Extract the (X, Y) coordinate from the center of the cell holding the provided text.  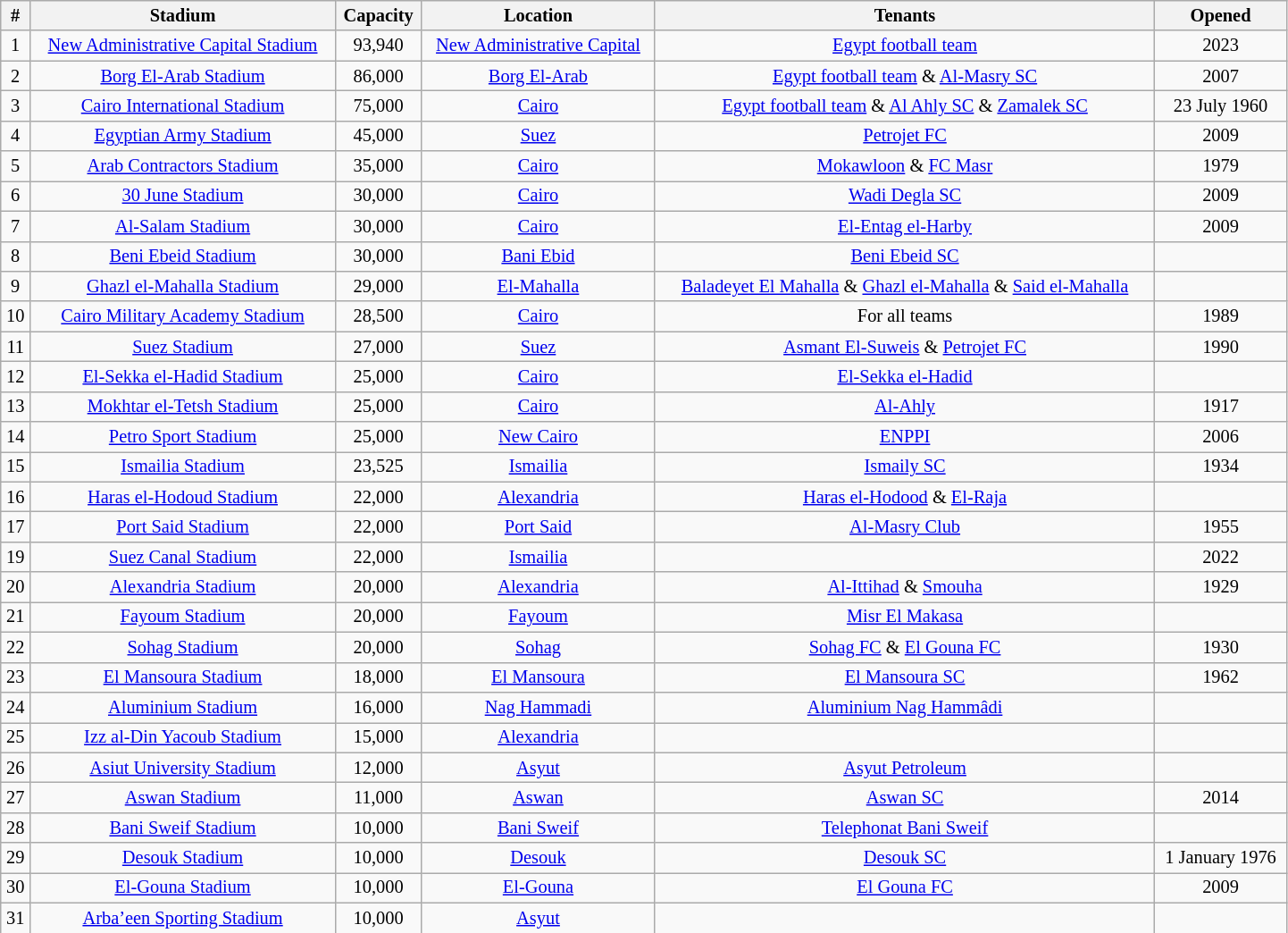
Arab Contractors Stadium (183, 166)
Opened (1220, 15)
New Administrative Capital Stadium (183, 46)
86,000 (378, 76)
1990 (1220, 347)
Mokhtar el-Tetsh Stadium (183, 407)
2007 (1220, 76)
El Mansoura Stadium (183, 677)
Al-Ittihad & Smouha (905, 587)
30 (16, 887)
12,000 (378, 768)
Misr El Makasa (905, 617)
Beni Ebeid Stadium (183, 256)
21 (16, 617)
31 (16, 918)
1 (16, 46)
Aswan SC (905, 797)
Beni Ebeid SC (905, 256)
2 (16, 76)
Aluminium Stadium (183, 707)
Egypt football team & Al-Masry SC (905, 76)
1989 (1220, 316)
Stadium (183, 15)
Nag Hammadi (539, 707)
20 (16, 587)
1979 (1220, 166)
8 (16, 256)
Tenants (905, 15)
16,000 (378, 707)
El-Mahalla (539, 286)
15,000 (378, 737)
17 (16, 526)
1930 (1220, 647)
19 (16, 557)
Wadi Degla SC (905, 196)
7 (16, 226)
2023 (1220, 46)
1 January 1976 (1220, 858)
Cairo International Stadium (183, 105)
29 (16, 858)
11 (16, 347)
Sohag (539, 647)
El Gouna FC (905, 887)
1929 (1220, 587)
Aswan Stadium (183, 797)
22 (16, 647)
28,500 (378, 316)
New Administrative Capital (539, 46)
El-Entag el-Harby (905, 226)
1962 (1220, 677)
14 (16, 437)
Port Said Stadium (183, 526)
Asmant El-Suweis & Petrojet FC (905, 347)
Egyptian Army Stadium (183, 136)
27,000 (378, 347)
Ismailia Stadium (183, 466)
El Mansoura SC (905, 677)
Egypt football team & Al Ahly SC & Zamalek SC (905, 105)
Ghazl el-Mahalla Stadium (183, 286)
Petro Sport Stadium (183, 437)
Arba’een Sporting Stadium (183, 918)
27 (16, 797)
6 (16, 196)
23 July 1960 (1220, 105)
El-Gouna Stadium (183, 887)
5 (16, 166)
Alexandria Stadium (183, 587)
12 (16, 376)
El-Gouna (539, 887)
Al-Ahly (905, 407)
Desouk SC (905, 858)
1917 (1220, 407)
Al-Salam Stadium (183, 226)
10 (16, 316)
11,000 (378, 797)
Asyut Petroleum (905, 768)
2014 (1220, 797)
El Mansoura (539, 677)
Asiut University Stadium (183, 768)
13 (16, 407)
Mokawloon & FC Masr (905, 166)
El-Sekka el-Hadid (905, 376)
Haras el-Hodood & El-Raja (905, 497)
Desouk Stadium (183, 858)
# (16, 15)
Petrojet FC (905, 136)
Cairo Military Academy Stadium (183, 316)
Borg El-Arab Stadium (183, 76)
Port Said (539, 526)
30 June Stadium (183, 196)
35,000 (378, 166)
New Cairo (539, 437)
9 (16, 286)
23 (16, 677)
Izz al-Din Yacoub Stadium (183, 737)
25 (16, 737)
15 (16, 466)
16 (16, 497)
3 (16, 105)
93,940 (378, 46)
Telephonat Bani Sweif (905, 828)
Aswan (539, 797)
Fayoum (539, 617)
Location (539, 15)
29,000 (378, 286)
Suez Canal Stadium (183, 557)
ENPPI (905, 437)
Egypt football team (905, 46)
Desouk (539, 858)
Sohag FC & El Gouna FC (905, 647)
Sohag Stadium (183, 647)
75,000 (378, 105)
Bani Sweif (539, 828)
18,000 (378, 677)
45,000 (378, 136)
1955 (1220, 526)
El-Sekka el-Hadid Stadium (183, 376)
4 (16, 136)
Fayoum Stadium (183, 617)
Aluminium Nag Hammâdi (905, 707)
2006 (1220, 437)
1934 (1220, 466)
Baladeyet El Mahalla & Ghazl el-Mahalla & Said el-Mahalla (905, 286)
Haras el-Hodoud Stadium (183, 497)
Borg El-Arab (539, 76)
Bani Ebid (539, 256)
28 (16, 828)
Bani Sweif Stadium (183, 828)
Suez Stadium (183, 347)
For all teams (905, 316)
23,525 (378, 466)
26 (16, 768)
Al-Masry Club (905, 526)
Ismaily SC (905, 466)
24 (16, 707)
2022 (1220, 557)
Capacity (378, 15)
